Pinpoint the cell where the given text exists, returning its [x, y] midpoint coordinate. 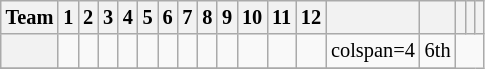
Team [30, 17]
6th [438, 51]
4 [128, 17]
2 [88, 17]
12 [311, 17]
3 [108, 17]
colspan=4 [373, 51]
5 [148, 17]
10 [252, 17]
8 [207, 17]
6 [168, 17]
7 [187, 17]
1 [68, 17]
11 [282, 17]
9 [227, 17]
